Determine the (X, Y) coordinate at the center of the cell enclosing the given text.  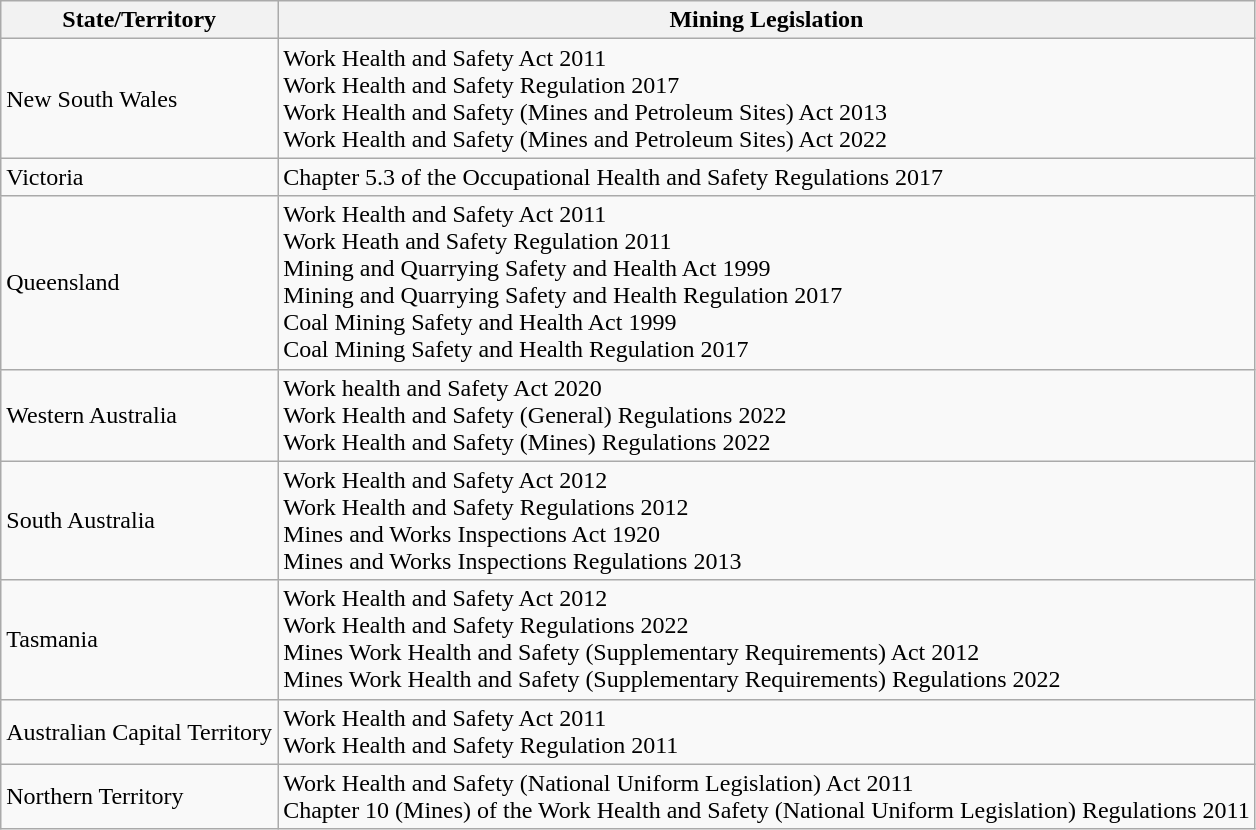
State/Territory (140, 20)
Australian Capital Territory (140, 732)
Mining Legislation (767, 20)
Tasmania (140, 640)
New South Wales (140, 98)
Work Health and Safety Act 2011Work Health and Safety Regulation 2011 (767, 732)
Victoria (140, 177)
Northern Territory (140, 796)
Western Australia (140, 415)
Chapter 5.3 of the Occupational Health and Safety Regulations 2017 (767, 177)
Queensland (140, 282)
South Australia (140, 520)
Work health and Safety Act 2020Work Health and Safety (General) Regulations 2022Work Health and Safety (Mines) Regulations 2022 (767, 415)
